Capture the cell that displays the provided text and extract its (X, Y) central coordinate. 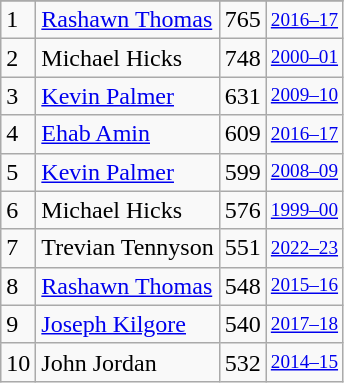
5 (18, 172)
2015–16 (304, 286)
576 (242, 210)
609 (242, 134)
8 (18, 286)
3 (18, 96)
1 (18, 20)
2008–09 (304, 172)
7 (18, 248)
9 (18, 324)
2009–10 (304, 96)
1999–00 (304, 210)
599 (242, 172)
10 (18, 362)
6 (18, 210)
2000–01 (304, 58)
551 (242, 248)
765 (242, 20)
2 (18, 58)
631 (242, 96)
532 (242, 362)
Joseph Kilgore (128, 324)
John Jordan (128, 362)
Trevian Tennyson (128, 248)
2022–23 (304, 248)
2014–15 (304, 362)
748 (242, 58)
4 (18, 134)
548 (242, 286)
2017–18 (304, 324)
540 (242, 324)
Ehab Amin (128, 134)
